For the text-containing cell, return its midpoint in [X, Y] coordinate format. 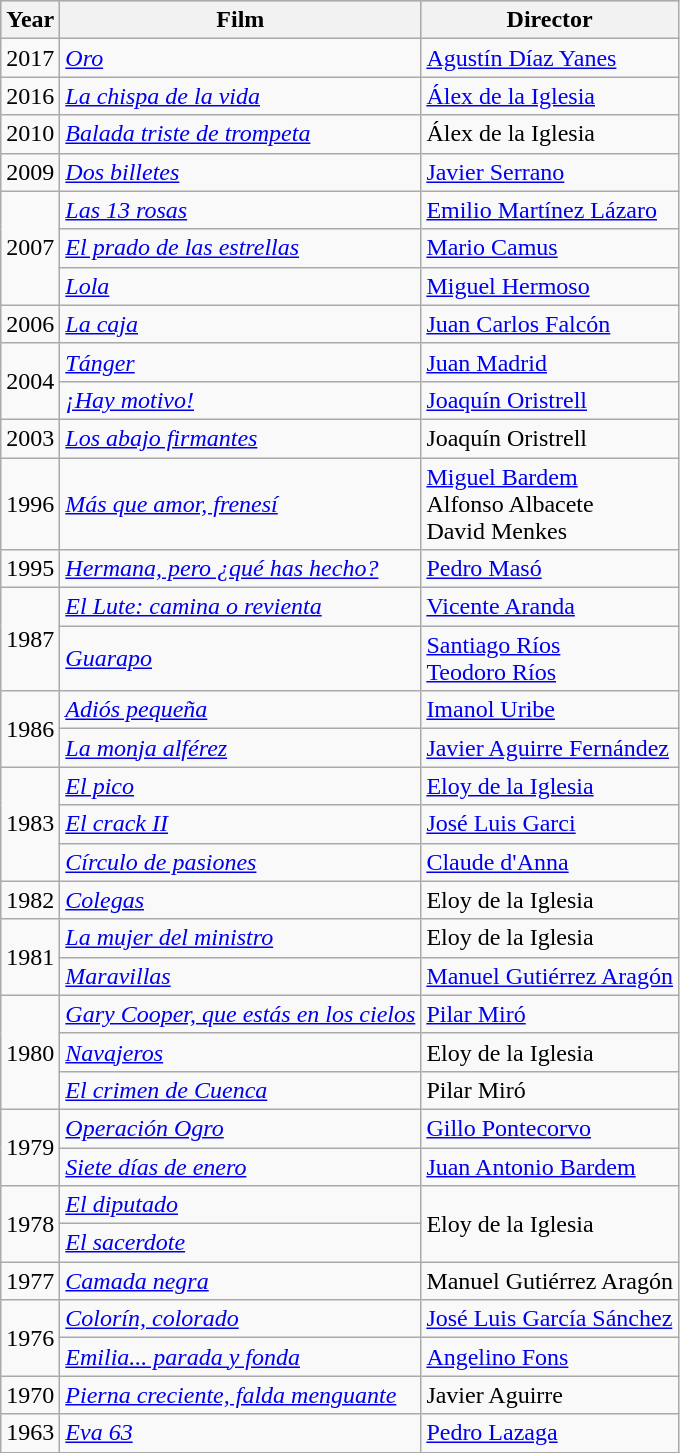
Miguel BardemAlfonso AlbaceteDavid Menkes [550, 504]
1977 [30, 1281]
Imanol Uribe [550, 710]
Javier Aguirre Fernández [550, 748]
Maravillas [240, 976]
Lola [240, 286]
Adiós pequeña [240, 710]
Los abajo firmantes [240, 438]
1995 [30, 569]
Santiago RíosTeodoro Ríos [550, 658]
Colorín, colorado [240, 1319]
2007 [30, 248]
2003 [30, 438]
Gary Cooper, que estás en los cielos [240, 1014]
Colegas [240, 900]
La chispa de la vida [240, 96]
Eva 63 [240, 1433]
Balada triste de trompeta [240, 134]
El crack II [240, 824]
Dos billetes [240, 172]
Director [550, 20]
2004 [30, 381]
Agustín Díaz Yanes [550, 58]
Pedro Lazaga [550, 1433]
Pierna creciente, falda menguante [240, 1395]
1980 [30, 1052]
Oro [240, 58]
1986 [30, 729]
Claude d'Anna [550, 862]
El sacerdote [240, 1243]
Year [30, 20]
Tánger [240, 362]
1981 [30, 957]
Operación Ogro [240, 1128]
Vicente Aranda [550, 607]
Angelino Fons [550, 1357]
Mario Camus [550, 248]
Las 13 rosas [240, 210]
El pico [240, 786]
1970 [30, 1395]
Juan Carlos Falcón [550, 324]
Hermana, pero ¿qué has hecho? [240, 569]
2006 [30, 324]
Guarapo [240, 658]
Camada negra [240, 1281]
José Luis Garci [550, 824]
2010 [30, 134]
Juan Madrid [550, 362]
Más que amor, frenesí [240, 504]
Emilio Martínez Lázaro [550, 210]
Círculo de pasiones [240, 862]
2017 [30, 58]
1983 [30, 824]
2009 [30, 172]
1979 [30, 1147]
El crimen de Cuenca [240, 1090]
Film [240, 20]
El prado de las estrellas [240, 248]
¡Hay motivo! [240, 400]
1978 [30, 1224]
La monja alférez [240, 748]
Navajeros [240, 1052]
Juan Antonio Bardem [550, 1167]
La mujer del ministro [240, 938]
Javier Serrano [550, 172]
Miguel Hermoso [550, 286]
1963 [30, 1433]
2016 [30, 96]
Siete días de enero [240, 1167]
Gillo Pontecorvo [550, 1128]
Javier Aguirre [550, 1395]
Pedro Masó [550, 569]
Emilia... parada y fonda [240, 1357]
1996 [30, 504]
José Luis García Sánchez [550, 1319]
1982 [30, 900]
1987 [30, 640]
1976 [30, 1338]
El diputado [240, 1205]
La caja [240, 324]
El Lute: camina o revienta [240, 607]
